Identify which cell holds the provided text, then report its (X, Y) central coordinate. 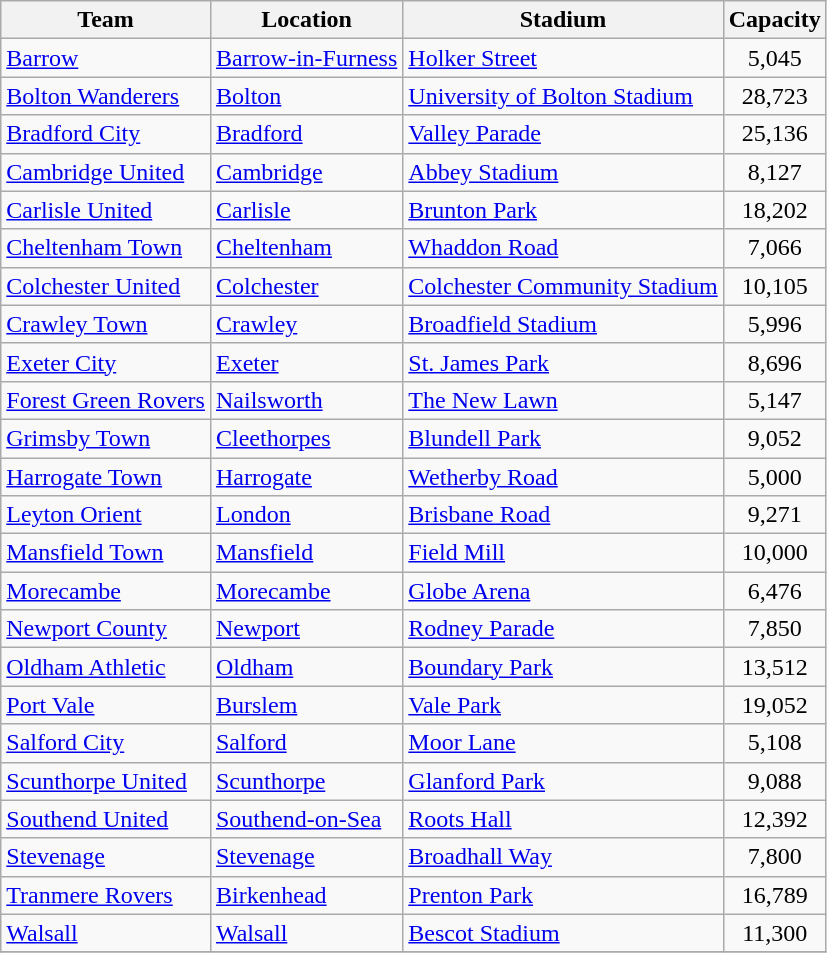
Cheltenham Town (106, 248)
Barrow (106, 58)
Capacity (774, 20)
7,066 (774, 248)
11,300 (774, 933)
12,392 (774, 819)
Globe Arena (563, 591)
Nailsworth (306, 400)
Tranmere Rovers (106, 895)
Field Mill (563, 553)
Grimsby Town (106, 438)
Brunton Park (563, 210)
Bradford (306, 134)
Bolton (306, 96)
10,105 (774, 286)
Harrogate (306, 477)
Leyton Orient (106, 515)
Whaddon Road (563, 248)
Oldham (306, 667)
Mansfield (306, 553)
Newport (306, 629)
Harrogate Town (106, 477)
Glanford Park (563, 781)
The New Lawn (563, 400)
Brisbane Road (563, 515)
9,052 (774, 438)
Oldham Athletic (106, 667)
19,052 (774, 705)
Bolton Wanderers (106, 96)
Southend-on-Sea (306, 819)
Newport County (106, 629)
Holker Street (563, 58)
7,800 (774, 857)
8,696 (774, 362)
25,136 (774, 134)
Rodney Parade (563, 629)
Carlisle United (106, 210)
5,045 (774, 58)
Southend United (106, 819)
Prenton Park (563, 895)
18,202 (774, 210)
6,476 (774, 591)
Salford (306, 743)
Bradford City (106, 134)
Moor Lane (563, 743)
Scunthorpe (306, 781)
Stadium (563, 20)
9,271 (774, 515)
Abbey Stadium (563, 172)
10,000 (774, 553)
Exeter City (106, 362)
University of Bolton Stadium (563, 96)
Crawley Town (106, 324)
8,127 (774, 172)
Team (106, 20)
Barrow-in-Furness (306, 58)
St. James Park (563, 362)
Burslem (306, 705)
Location (306, 20)
Exeter (306, 362)
5,000 (774, 477)
Birkenhead (306, 895)
Colchester United (106, 286)
16,789 (774, 895)
Bescot Stadium (563, 933)
13,512 (774, 667)
7,850 (774, 629)
Cheltenham (306, 248)
5,108 (774, 743)
Colchester Community Stadium (563, 286)
Cambridge (306, 172)
Broadhall Way (563, 857)
5,996 (774, 324)
Mansfield Town (106, 553)
Carlisle (306, 210)
London (306, 515)
Cleethorpes (306, 438)
5,147 (774, 400)
28,723 (774, 96)
Forest Green Rovers (106, 400)
Cambridge United (106, 172)
Blundell Park (563, 438)
Crawley (306, 324)
Port Vale (106, 705)
Valley Parade (563, 134)
Broadfield Stadium (563, 324)
9,088 (774, 781)
Roots Hall (563, 819)
Colchester (306, 286)
Vale Park (563, 705)
Boundary Park (563, 667)
Wetherby Road (563, 477)
Scunthorpe United (106, 781)
Salford City (106, 743)
